Return the (X, Y) coordinate for the center point of the cell that contains the specified text.  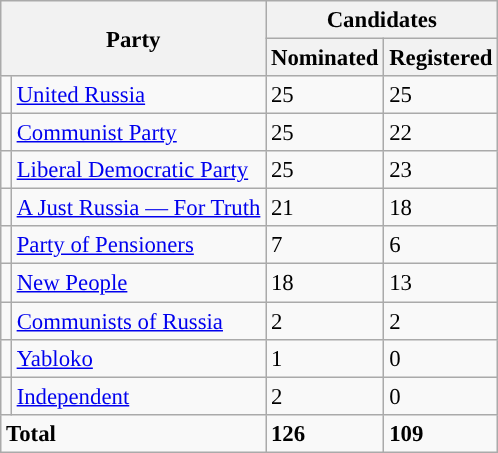
Liberal Democratic Party (138, 170)
7 (325, 245)
21 (325, 208)
13 (441, 283)
New People (138, 283)
6 (441, 245)
Independent (138, 396)
Candidates (382, 20)
22 (441, 133)
Nominated (325, 58)
1 (325, 358)
Communist Party (138, 133)
Communists of Russia (138, 321)
126 (325, 433)
United Russia (138, 95)
109 (441, 433)
Total (134, 433)
Party of Pensioners (138, 245)
Party (134, 38)
A Just Russia — For Truth (138, 208)
Registered (441, 58)
23 (441, 170)
Yabloko (138, 358)
